Pinpoint the cell where the given text exists, returning its (X, Y) midpoint coordinate. 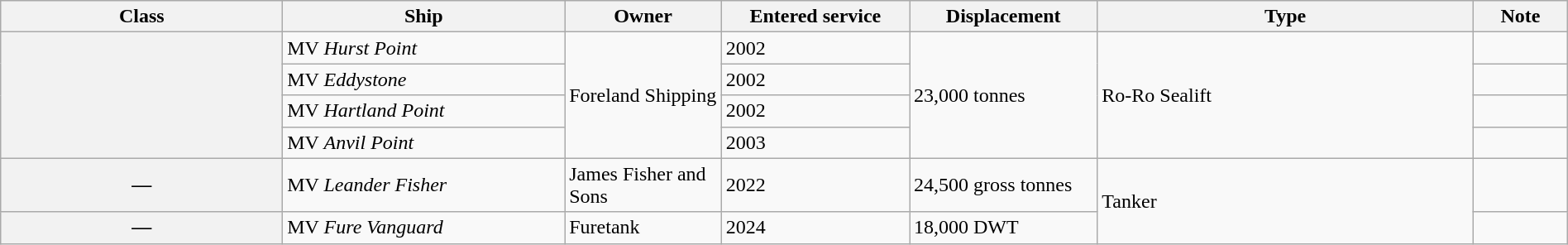
Note (1521, 17)
2003 (815, 142)
Displacement (1004, 17)
Entered service (815, 17)
MV Anvil Point (423, 142)
Ship (423, 17)
2022 (815, 185)
Class (142, 17)
2024 (815, 228)
18,000 DWT (1004, 228)
Owner (643, 17)
Furetank (643, 228)
Tanker (1285, 200)
MV Fure Vanguard (423, 228)
James Fisher and Sons (643, 185)
MV Leander Fisher (423, 185)
MV Eddystone (423, 79)
24,500 gross tonnes (1004, 185)
Type (1285, 17)
23,000 tonnes (1004, 95)
MV Hartland Point (423, 111)
Ro-Ro Sealift (1285, 95)
MV Hurst Point (423, 48)
Foreland Shipping (643, 95)
